Provide the [X, Y] coordinate of the cell's center where the given text is located.  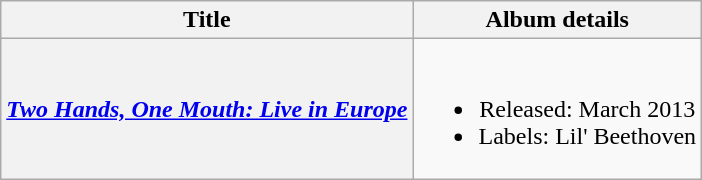
Two Hands, One Mouth: Live in Europe [207, 109]
Album details [558, 20]
Released: March 2013Labels: Lil' Beethoven [558, 109]
Title [207, 20]
